Output the (X, Y) coordinate of the center of the cell containing the given text.  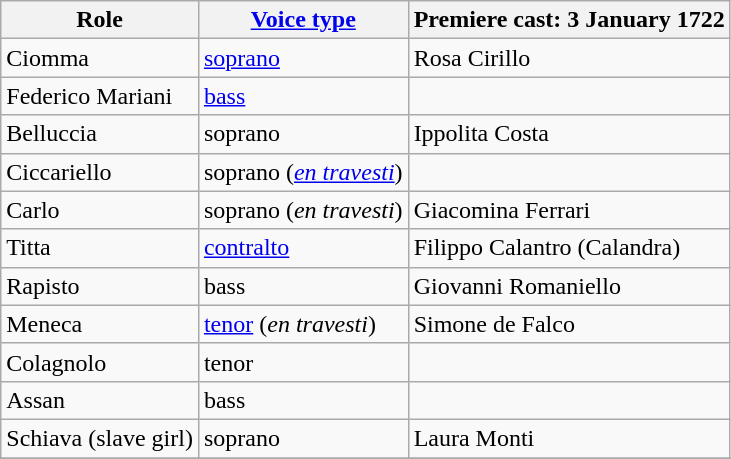
Ciomma (100, 58)
Belluccia (100, 134)
Rapisto (100, 286)
Rosa Cirillo (569, 58)
Voice type (303, 20)
Schiava (slave girl) (100, 438)
Titta (100, 248)
Ciccariello (100, 172)
Colagnolo (100, 362)
Assan (100, 400)
Carlo (100, 210)
contralto (303, 248)
Giacomina Ferrari (569, 210)
Giovanni Romaniello (569, 286)
Meneca (100, 324)
Role (100, 20)
tenor (en travesti) (303, 324)
Filippo Calantro (Calandra) (569, 248)
tenor (303, 362)
Simone de Falco (569, 324)
Ippolita Costa (569, 134)
Federico Mariani (100, 96)
Laura Monti (569, 438)
Premiere cast: 3 January 1722 (569, 20)
